Return the [X, Y] coordinate for the center point of the cell that contains the specified text.  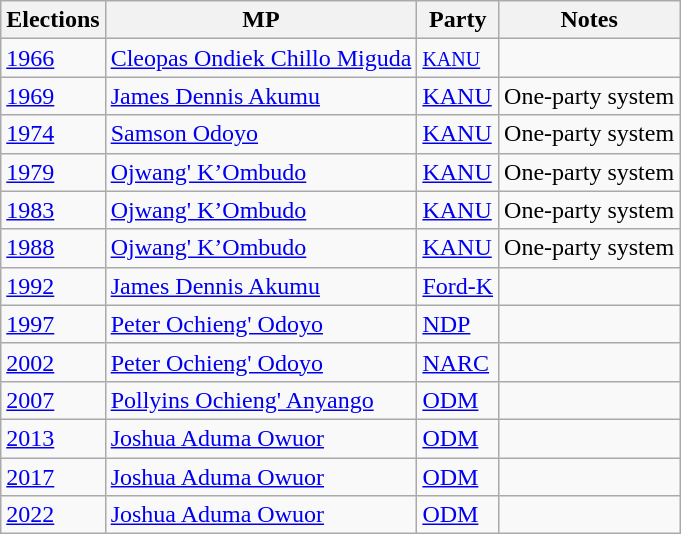
NDP [458, 324]
1969 [53, 96]
Notes [590, 20]
1983 [53, 210]
2002 [53, 362]
Ford-K [458, 286]
1974 [53, 134]
2022 [53, 515]
Pollyins Ochieng' Anyango [261, 400]
1979 [53, 172]
1966 [53, 58]
1988 [53, 248]
NARC [458, 362]
Cleopas Ondiek Chillo Miguda [261, 58]
2017 [53, 477]
Party [458, 20]
1997 [53, 324]
Samson Odoyo [261, 134]
Elections [53, 20]
1992 [53, 286]
2007 [53, 400]
MP [261, 20]
2013 [53, 438]
